Capture the cell that displays the provided text and extract its (x, y) central coordinate. 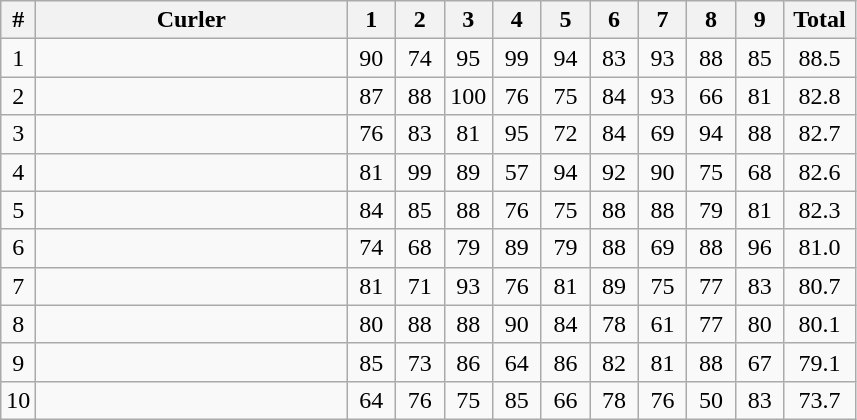
73.7 (820, 400)
61 (662, 324)
10 (18, 400)
# (18, 20)
72 (566, 134)
80.1 (820, 324)
92 (614, 172)
79.1 (820, 362)
100 (468, 96)
96 (760, 248)
50 (712, 400)
82.3 (820, 210)
80.7 (820, 286)
81.0 (820, 248)
73 (420, 362)
82.7 (820, 134)
67 (760, 362)
71 (420, 286)
57 (518, 172)
Total (820, 20)
88.5 (820, 58)
82 (614, 362)
87 (372, 96)
82.8 (820, 96)
82.6 (820, 172)
Curler (192, 20)
